Find where the given text appears and provide that cell's center as (x, y) coordinate. 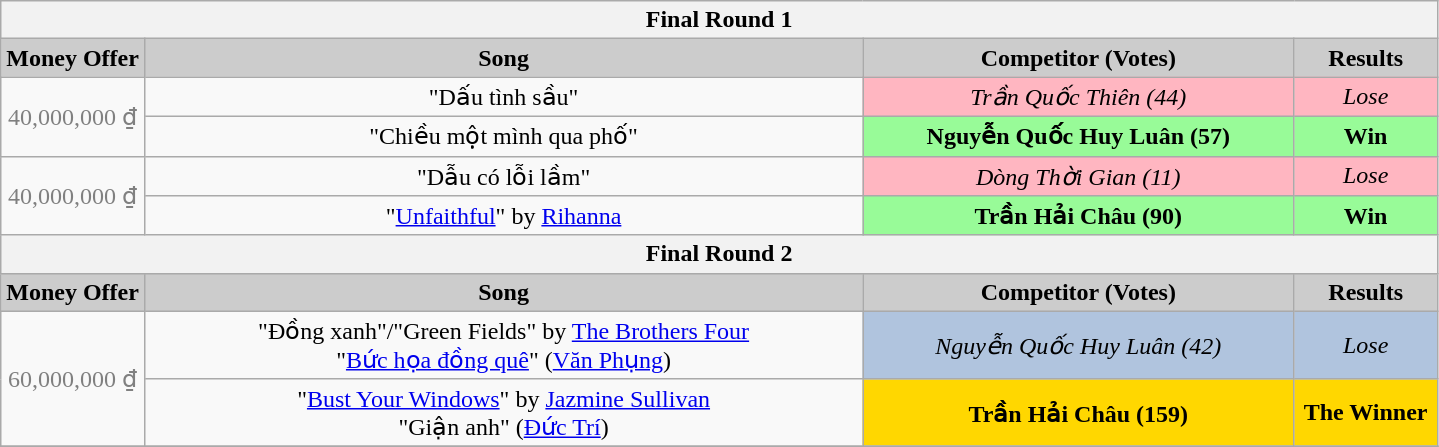
Final Round 2 (720, 254)
"Bust Your Windows" by Jazmine Sullivan "Giận anh" (Đức Trí) (503, 412)
"Chiều một mình qua phố" (503, 136)
The Winner (1366, 412)
60,000,000 ₫ (73, 378)
"Đồng xanh"/"Green Fields" by The Brothers Four "Bức họa đồng quê" (Văn Phụng) (503, 345)
Dòng Thời Gian (11) (1078, 176)
Nguyễn Quốc Huy Luân (57) (1078, 136)
"Unfaithful" by Rihanna (503, 216)
Trần Quốc Thiên (44) (1078, 97)
"Dẫu có lỗi lầm" (503, 176)
Final Round 1 (720, 20)
Nguyễn Quốc Huy Luân (42) (1078, 345)
"Dấu tình sầu" (503, 97)
Trần Hải Châu (159) (1078, 412)
Trần Hải Châu (90) (1078, 216)
